Identify which cell holds the provided text, then report its [x, y] central coordinate. 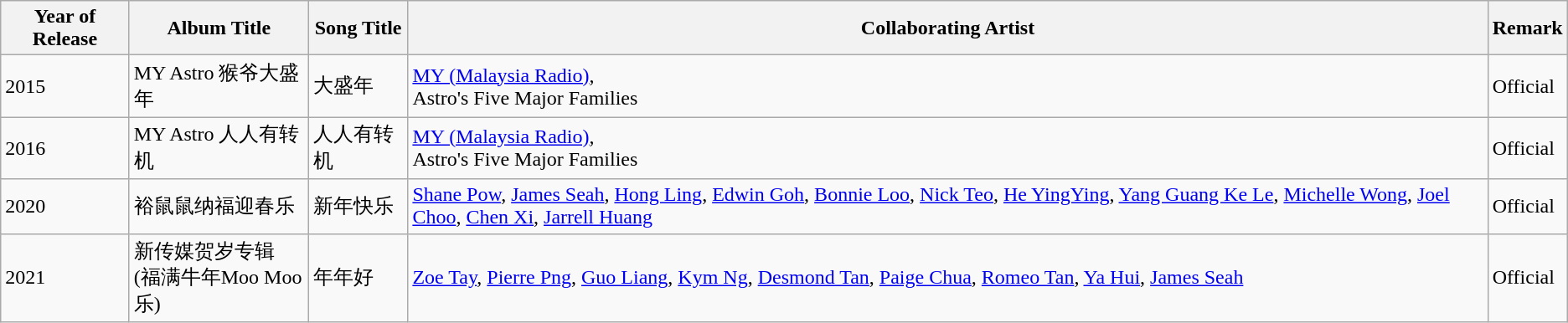
新传媒贺岁专辑(福满牛年Moo Moo乐) [219, 278]
Song Title [358, 28]
2020 [65, 206]
Zoe Tay, Pierre Png, Guo Liang, Kym Ng, Desmond Tan, Paige Chua, Romeo Tan, Ya Hui, James Seah [948, 278]
Remark [1528, 28]
裕鼠鼠纳福迎春乐 [219, 206]
2016 [65, 148]
Collaborating Artist [948, 28]
2021 [65, 278]
新年快乐 [358, 206]
MY Astro 人人有转机 [219, 148]
2015 [65, 86]
Album Title [219, 28]
Shane Pow, James Seah, Hong Ling, Edwin Goh, Bonnie Loo, Nick Teo, He YingYing, Yang Guang Ke Le, Michelle Wong, Joel Choo, Chen Xi, Jarrell Huang [948, 206]
大盛年 [358, 86]
Year of Release [65, 28]
年年好 [358, 278]
MY Astro 猴爷大盛年 [219, 86]
人人有转机 [358, 148]
